From the cell containing the given text, extract its center point as [X, Y] coordinate. 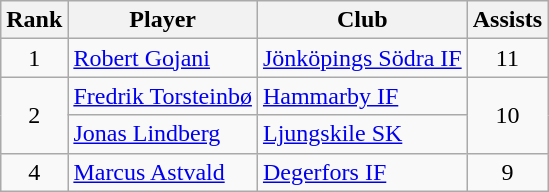
Marcus Astvald [163, 172]
2 [34, 115]
Degerfors IF [362, 172]
Jönköpings Södra IF [362, 58]
9 [507, 172]
Ljungskile SK [362, 134]
Club [362, 20]
Player [163, 20]
10 [507, 115]
Rank [34, 20]
Robert Gojani [163, 58]
11 [507, 58]
4 [34, 172]
Jonas Lindberg [163, 134]
Assists [507, 20]
1 [34, 58]
Fredrik Torsteinbø [163, 96]
Hammarby IF [362, 96]
